Scan for the cell matching the given text and deliver its [x, y] coordinate at center. 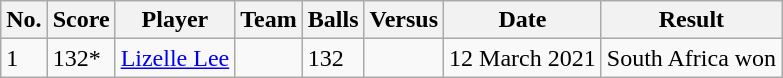
South Africa won [691, 58]
Versus [404, 20]
Team [269, 20]
Date [523, 20]
12 March 2021 [523, 58]
132* [81, 58]
Score [81, 20]
132 [333, 58]
No. [24, 20]
1 [24, 58]
Player [175, 20]
Lizelle Lee [175, 58]
Balls [333, 20]
Result [691, 20]
